Return the [x, y] coordinate for the center point of the cell that contains the specified text.  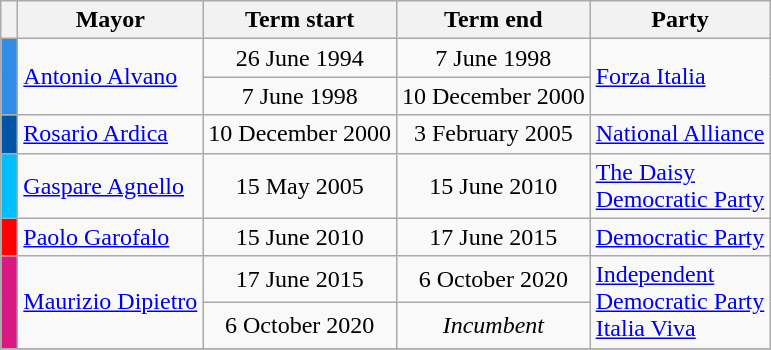
Antonio Alvano [110, 77]
Term end [493, 20]
Gaspare Agnello [110, 186]
National Alliance [680, 134]
26 June 1994 [300, 58]
3 February 2005 [493, 134]
Mayor [110, 20]
Maurizio Dipietro [110, 302]
Forza Italia [680, 77]
Rosario Ardica [110, 134]
15 May 2005 [300, 186]
Party [680, 20]
Democratic Party [680, 237]
Incumbent [493, 325]
IndependentDemocratic PartyItalia Viva [680, 302]
Term start [300, 20]
The DaisyDemocratic Party [680, 186]
Paolo Garofalo [110, 237]
